Determine the [x, y] coordinate at the center of the cell enclosing the given text.  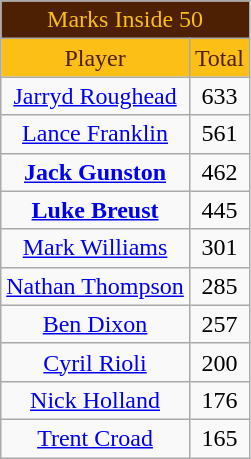
Total [219, 58]
Nathan Thompson [96, 286]
633 [219, 96]
257 [219, 324]
Mark Williams [96, 248]
Trent Croad [96, 438]
Cyril Rioli [96, 362]
Jarryd Roughead [96, 96]
165 [219, 438]
Lance Franklin [96, 134]
Nick Holland [96, 400]
445 [219, 210]
462 [219, 172]
200 [219, 362]
Marks Inside 50 [126, 20]
Luke Breust [96, 210]
Jack Gunston [96, 172]
301 [219, 248]
Player [96, 58]
285 [219, 286]
Ben Dixon [96, 324]
561 [219, 134]
176 [219, 400]
